For the text-containing cell, return its midpoint in [x, y] coordinate format. 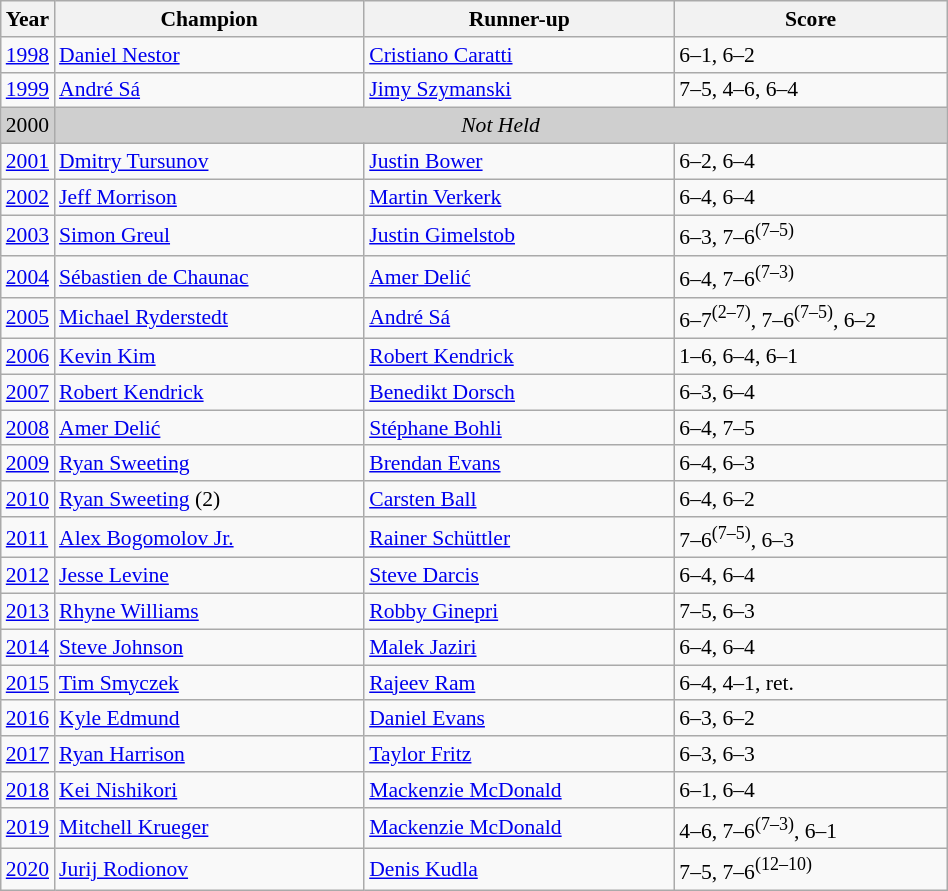
7–6(7–5), 6–3 [810, 538]
Robby Ginepri [519, 612]
2012 [28, 576]
2005 [28, 318]
6–1, 6–2 [810, 55]
2002 [28, 197]
2010 [28, 499]
Rhyne Williams [209, 612]
Justin Bower [519, 162]
6–3, 6–3 [810, 754]
Simon Greul [209, 236]
6–3, 7–6(7–5) [810, 236]
Kei Nishikori [209, 790]
7–5, 6–3 [810, 612]
Year [28, 19]
Rajeev Ram [519, 683]
6–4, 6–2 [810, 499]
2000 [28, 126]
Benedikt Dorsch [519, 392]
Mitchell Krueger [209, 828]
Sébastien de Chaunac [209, 276]
6–2, 6–4 [810, 162]
Ryan Sweeting [209, 464]
2003 [28, 236]
Malek Jaziri [519, 648]
2019 [28, 828]
Kyle Edmund [209, 719]
2011 [28, 538]
2007 [28, 392]
Daniel Evans [519, 719]
2020 [28, 870]
Denis Kudla [519, 870]
Martin Verkerk [519, 197]
2006 [28, 357]
6–3, 6–2 [810, 719]
Alex Bogomolov Jr. [209, 538]
2001 [28, 162]
Michael Ryderstedt [209, 318]
1998 [28, 55]
Jurij Rodionov [209, 870]
Cristiano Caratti [519, 55]
4–6, 7–6(7–3), 6–1 [810, 828]
7–5, 7–6(12–10) [810, 870]
Score [810, 19]
Not Held [500, 126]
Champion [209, 19]
Justin Gimelstob [519, 236]
Runner-up [519, 19]
6–4, 7–5 [810, 428]
6–4, 7–6(7–3) [810, 276]
1999 [28, 90]
Ryan Sweeting (2) [209, 499]
Steve Darcis [519, 576]
Jeff Morrison [209, 197]
2018 [28, 790]
Carsten Ball [519, 499]
Dmitry Tursunov [209, 162]
2016 [28, 719]
Jimy Szymanski [519, 90]
2008 [28, 428]
6–3, 6–4 [810, 392]
Ryan Harrison [209, 754]
Rainer Schüttler [519, 538]
6–4, 6–3 [810, 464]
2013 [28, 612]
Daniel Nestor [209, 55]
2014 [28, 648]
2015 [28, 683]
2009 [28, 464]
Steve Johnson [209, 648]
Stéphane Bohli [519, 428]
2017 [28, 754]
6–7(2–7), 7–6(7–5), 6–2 [810, 318]
2004 [28, 276]
6–1, 6–4 [810, 790]
7–5, 4–6, 6–4 [810, 90]
6–4, 4–1, ret. [810, 683]
Tim Smyczek [209, 683]
Jesse Levine [209, 576]
Taylor Fritz [519, 754]
Kevin Kim [209, 357]
1–6, 6–4, 6–1 [810, 357]
Brendan Evans [519, 464]
